Return [X, Y] of the center of cell containing provided text 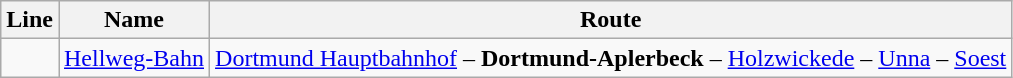
Name [134, 20]
Line [30, 20]
Dortmund Hauptbahnhof – Dortmund-Aplerbeck – Holzwickede – Unna – Soest [611, 58]
Route [611, 20]
Hellweg-Bahn [134, 58]
